Detect which cell encompasses the target text, then output its (x, y) center coordinate. 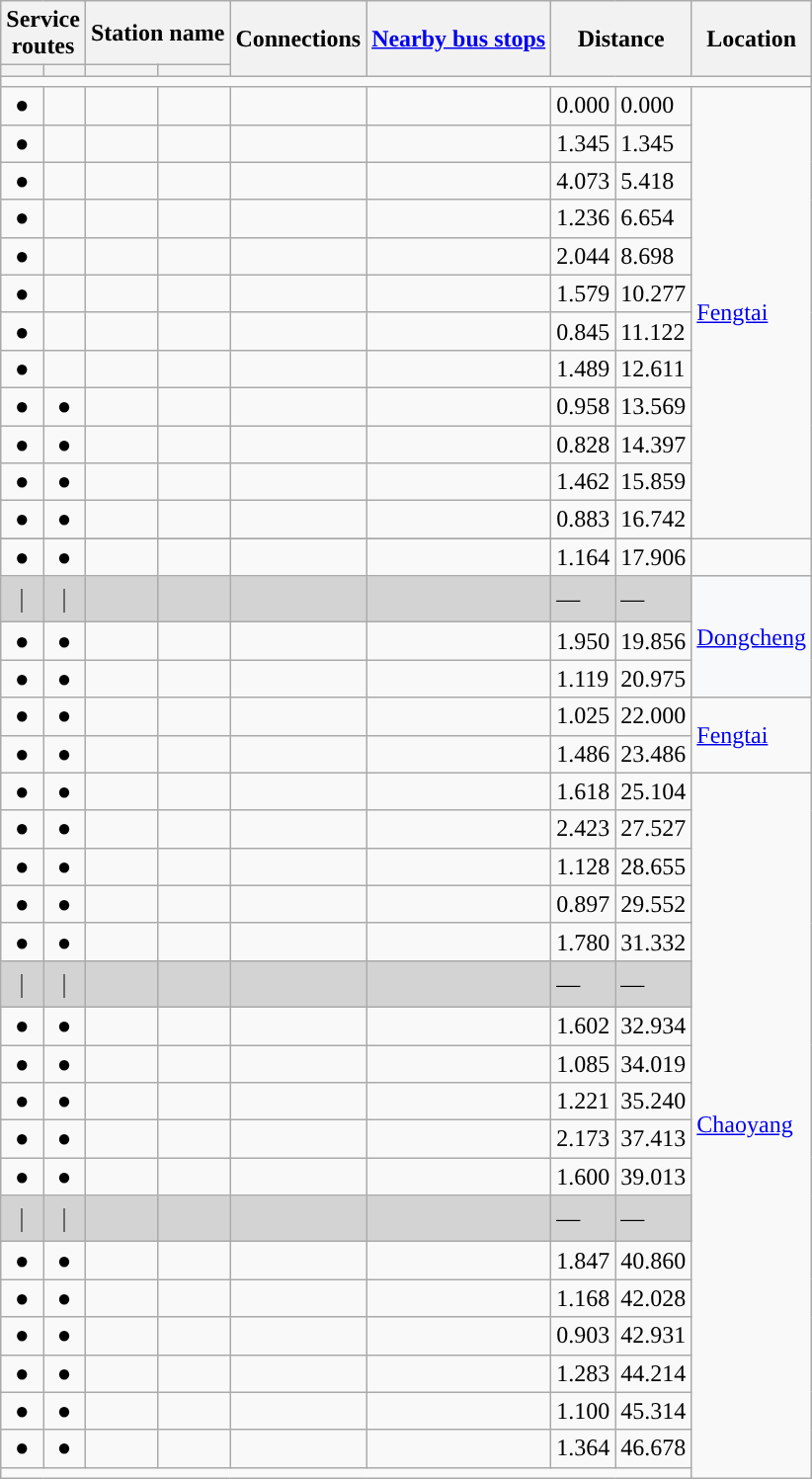
35.240 (654, 1102)
2.044 (583, 256)
1.164 (583, 557)
37.413 (654, 1139)
19.856 (654, 641)
Serviceroutes (43, 34)
22.000 (654, 716)
Nearby bus stops (458, 39)
1.600 (583, 1177)
Chaoyang (752, 1125)
40.860 (654, 1261)
1.847 (583, 1261)
Dongcheng (752, 636)
16.742 (654, 520)
1.618 (583, 791)
0.903 (583, 1336)
1.221 (583, 1102)
1.602 (583, 1026)
29.552 (654, 904)
42.028 (654, 1298)
25.104 (654, 791)
4.073 (583, 181)
Distance (621, 39)
14.397 (654, 444)
1.085 (583, 1064)
11.122 (654, 331)
1.025 (583, 716)
1.579 (583, 293)
39.013 (654, 1177)
31.332 (654, 942)
8.698 (654, 256)
1.119 (583, 679)
1.168 (583, 1298)
27.527 (654, 829)
1.283 (583, 1373)
6.654 (654, 218)
46.678 (654, 1448)
1.780 (583, 942)
1.462 (583, 482)
1.486 (583, 754)
32.934 (654, 1026)
Station name (157, 34)
1.236 (583, 218)
1.364 (583, 1448)
Connections (298, 39)
45.314 (654, 1411)
42.931 (654, 1336)
1.100 (583, 1411)
23.486 (654, 754)
2.173 (583, 1139)
1.489 (583, 369)
0.845 (583, 331)
0.883 (583, 520)
20.975 (654, 679)
0.897 (583, 904)
1.950 (583, 641)
1.128 (583, 866)
5.418 (654, 181)
10.277 (654, 293)
Location (752, 39)
28.655 (654, 866)
0.958 (583, 406)
15.859 (654, 482)
12.611 (654, 369)
34.019 (654, 1064)
17.906 (654, 557)
13.569 (654, 406)
44.214 (654, 1373)
2.423 (583, 829)
0.828 (583, 444)
